Locate the cell with the specified text and output its (x, y) center coordinate. 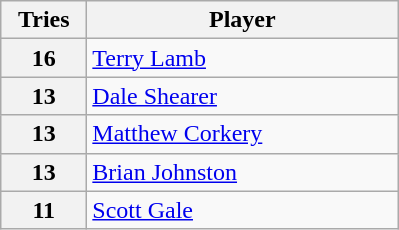
Brian Johnston (242, 172)
11 (44, 210)
16 (44, 58)
Matthew Corkery (242, 134)
Terry Lamb (242, 58)
Player (242, 20)
Tries (44, 20)
Dale Shearer (242, 96)
Scott Gale (242, 210)
